Extract the (x, y) coordinate from the center of the cell holding the provided text.  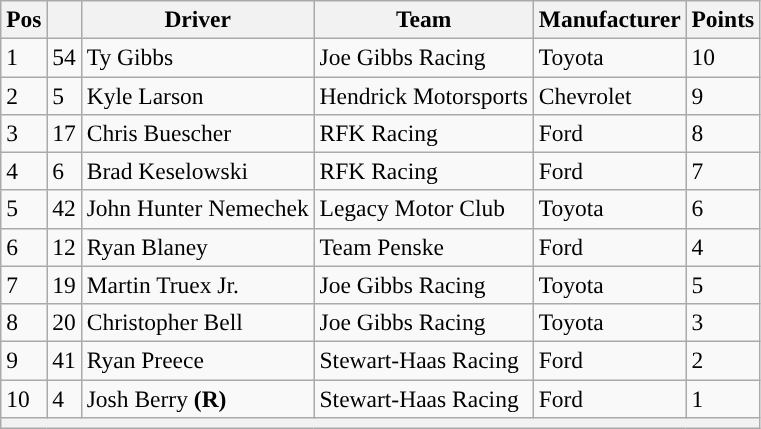
Ryan Blaney (198, 247)
Team (424, 19)
Legacy Motor Club (424, 209)
Kyle Larson (198, 95)
42 (64, 209)
Team Penske (424, 247)
Brad Keselowski (198, 171)
41 (64, 360)
20 (64, 322)
Points (723, 19)
Chevrolet (610, 95)
17 (64, 133)
12 (64, 247)
Chris Buescher (198, 133)
Martin Truex Jr. (198, 285)
54 (64, 57)
Ryan Preece (198, 360)
Hendrick Motorsports (424, 95)
Ty Gibbs (198, 57)
Manufacturer (610, 19)
John Hunter Nemechek (198, 209)
Pos (24, 19)
Christopher Bell (198, 322)
19 (64, 285)
Josh Berry (R) (198, 398)
Driver (198, 19)
